Return the (X, Y) coordinate for the center point of the cell that contains the specified text.  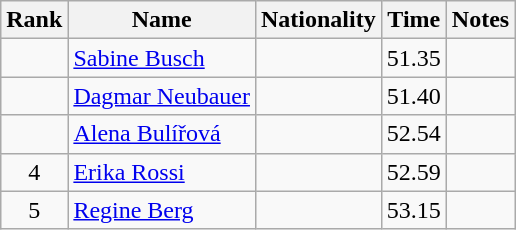
53.15 (414, 210)
Nationality (318, 20)
Erika Rossi (162, 172)
5 (34, 210)
Time (414, 20)
4 (34, 172)
Regine Berg (162, 210)
Rank (34, 20)
52.54 (414, 134)
Sabine Busch (162, 58)
51.40 (414, 96)
Notes (480, 20)
Alena Bulířová (162, 134)
Dagmar Neubauer (162, 96)
Name (162, 20)
51.35 (414, 58)
52.59 (414, 172)
